Pinpoint the cell where the given text exists, returning its [x, y] midpoint coordinate. 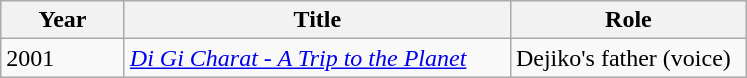
2001 [63, 58]
Title [317, 20]
Year [63, 20]
Dejiko's father (voice) [628, 58]
Di Gi Charat - A Trip to the Planet [317, 58]
Role [628, 20]
